Determine the [X, Y] coordinate at the center of the cell enclosing the given text.  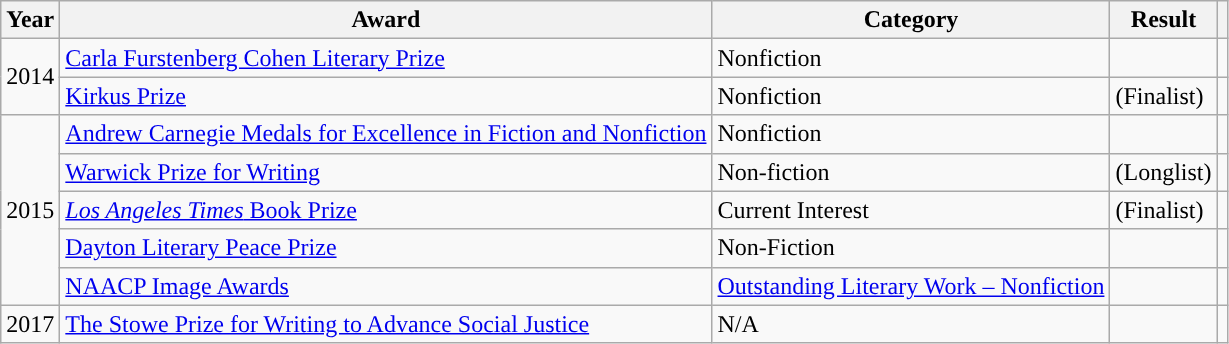
Award [386, 20]
Outstanding Literary Work – Nonfiction [911, 286]
Category [911, 20]
Current Interest [911, 210]
The Stowe Prize for Writing to Advance Social Justice [386, 324]
2017 [30, 324]
Non-fiction [911, 172]
Non-Fiction [911, 248]
Kirkus Prize [386, 96]
Los Angeles Times Book Prize [386, 210]
Result [1164, 20]
Year [30, 20]
Warwick Prize for Writing [386, 172]
Carla Furstenberg Cohen Literary Prize [386, 58]
(Longlist) [1164, 172]
NAACP Image Awards [386, 286]
2014 [30, 77]
N/A [911, 324]
2015 [30, 210]
Dayton Literary Peace Prize [386, 248]
Andrew Carnegie Medals for Excellence in Fiction and Nonfiction [386, 134]
